Locate the cell with the specified text and output its [X, Y] center coordinate. 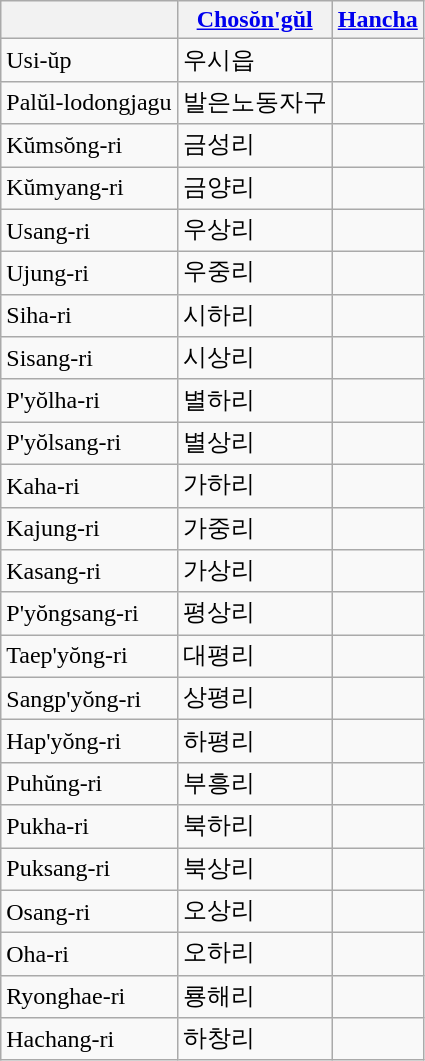
Siha-ri [89, 316]
Usi-ŭp [89, 60]
북상리 [254, 870]
Sisang-ri [89, 358]
시하리 [254, 316]
Osang-ri [89, 912]
하평리 [254, 742]
우중리 [254, 274]
평상리 [254, 614]
금양리 [254, 188]
Puhŭng-ri [89, 784]
Usang-ri [89, 230]
가하리 [254, 486]
가상리 [254, 572]
Palŭl-lodongjagu [89, 102]
대평리 [254, 656]
우시읍 [254, 60]
우상리 [254, 230]
별상리 [254, 444]
부흥리 [254, 784]
Kŭmyang-ri [89, 188]
Hap'yŏng-ri [89, 742]
Pukha-ri [89, 826]
Oha-ri [89, 954]
Kasang-ri [89, 572]
Taep'yŏng-ri [89, 656]
가중리 [254, 528]
Hancha [378, 20]
Kŭmsŏng-ri [89, 146]
북하리 [254, 826]
별하리 [254, 400]
Puksang-ri [89, 870]
Hachang-ri [89, 1040]
금성리 [254, 146]
Kajung-ri [89, 528]
P'yŏlha-ri [89, 400]
Ujung-ri [89, 274]
시상리 [254, 358]
P'yŏlsang-ri [89, 444]
Ryonghae-ri [89, 996]
오상리 [254, 912]
Sangp'yŏng-ri [89, 698]
하창리 [254, 1040]
룡해리 [254, 996]
Chosŏn'gŭl [254, 20]
Kaha-ri [89, 486]
상평리 [254, 698]
발은노동자구 [254, 102]
P'yŏngsang-ri [89, 614]
오하리 [254, 954]
